For the text-containing cell, return its midpoint in [X, Y] coordinate format. 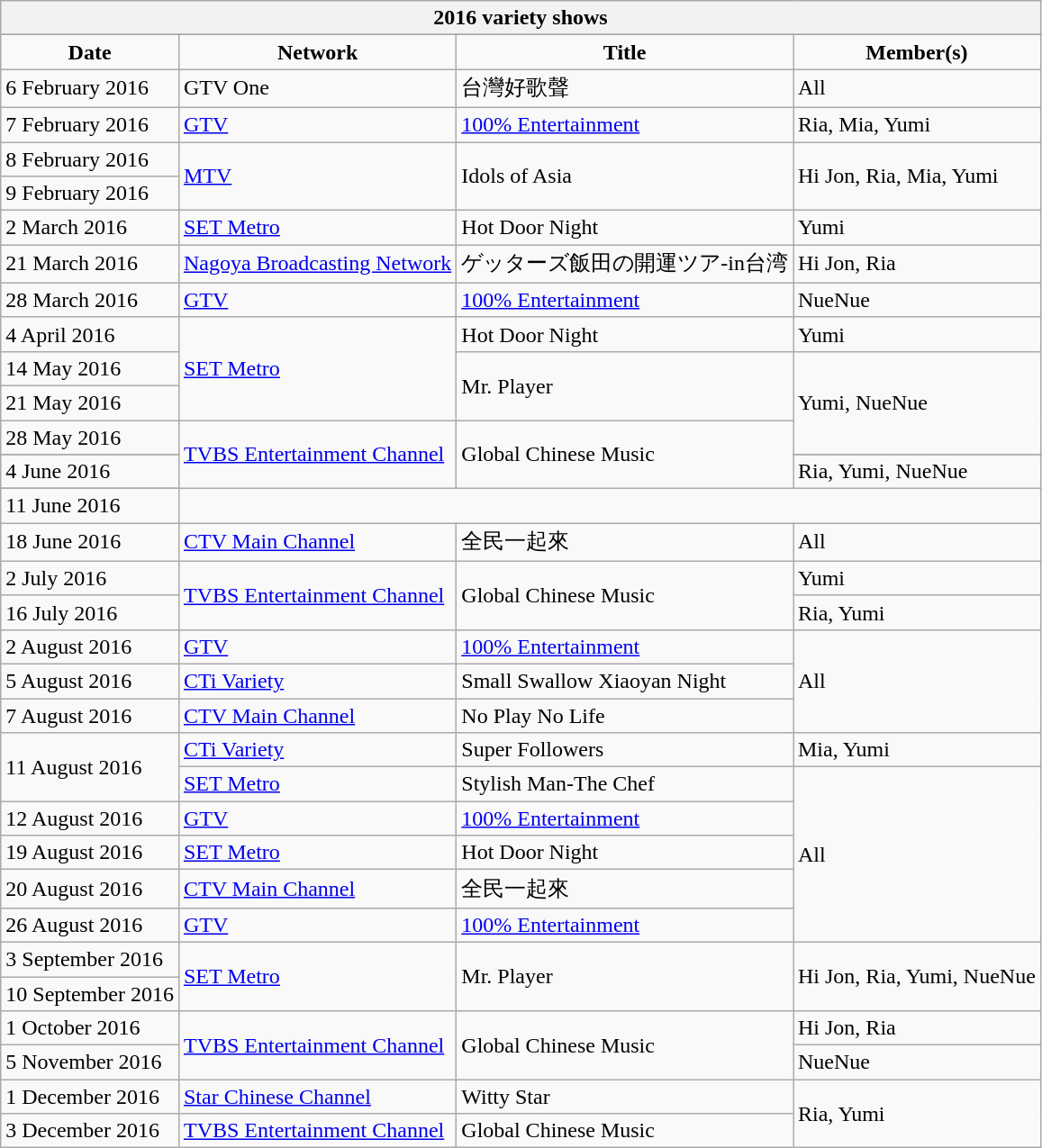
Idols of Asia [625, 176]
21 March 2016 [90, 265]
Small Swallow Xiaoyan Night [625, 681]
ゲッターズ飯田の開運ツア-in台湾 [625, 265]
16 July 2016 [90, 612]
Nagoya Broadcasting Network [317, 265]
7 August 2016 [90, 716]
8 February 2016 [90, 159]
20 August 2016 [90, 890]
Stylish Man-The Chef [625, 784]
Date [90, 52]
4 June 2016 [90, 472]
11 August 2016 [90, 767]
19 August 2016 [90, 853]
21 May 2016 [90, 402]
14 May 2016 [90, 368]
12 August 2016 [90, 818]
26 August 2016 [90, 925]
28 March 2016 [90, 300]
Super Followers [625, 750]
18 June 2016 [90, 542]
2 March 2016 [90, 228]
3 December 2016 [90, 1131]
Star Chinese Channel [317, 1097]
No Play No Life [625, 716]
10 September 2016 [90, 993]
2 August 2016 [90, 646]
28 May 2016 [90, 437]
Hi Jon, Ria, Mia, Yumi [917, 176]
GTV One [317, 88]
Title [625, 52]
台灣好歌聲 [625, 88]
5 August 2016 [90, 681]
Hi Jon, Ria, Yumi, NueNue [917, 976]
Network [317, 52]
4 April 2016 [90, 334]
3 September 2016 [90, 959]
Mia, Yumi [917, 750]
MTV [317, 176]
9 February 2016 [90, 194]
1 December 2016 [90, 1097]
5 November 2016 [90, 1062]
Ria, Mia, Yumi [917, 124]
7 February 2016 [90, 124]
6 February 2016 [90, 88]
1 October 2016 [90, 1028]
Ria, Yumi, NueNue [917, 472]
Witty Star [625, 1097]
Yumi, NueNue [917, 402]
11 June 2016 [90, 506]
2016 variety shows [521, 18]
2 July 2016 [90, 578]
Member(s) [917, 52]
